For the text-containing cell, return its midpoint in (x, y) coordinate format. 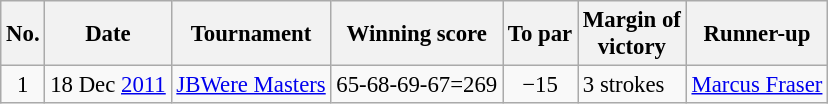
Margin ofvictory (632, 34)
Marcus Fraser (757, 85)
To par (540, 34)
65-68-69-67=269 (417, 85)
JBWere Masters (251, 85)
No. (23, 34)
Tournament (251, 34)
18 Dec 2011 (108, 85)
Runner-up (757, 34)
−15 (540, 85)
3 strokes (632, 85)
1 (23, 85)
Date (108, 34)
Winning score (417, 34)
